From the cell containing the given text, extract its center point as [X, Y] coordinate. 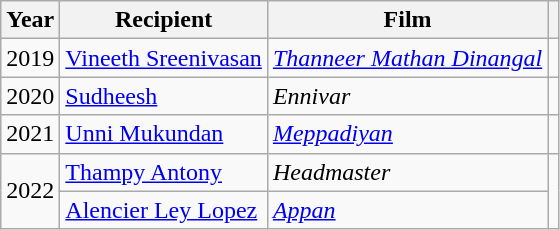
Headmaster [407, 172]
Appan [407, 210]
Thampy Antony [164, 172]
Sudheesh [164, 96]
Unni Mukundan [164, 134]
2019 [30, 58]
Thanneer Mathan Dinangal [407, 58]
2020 [30, 96]
Alencier Ley Lopez [164, 210]
Ennivar [407, 96]
Meppadiyan [407, 134]
Recipient [164, 20]
2022 [30, 191]
Vineeth Sreenivasan [164, 58]
Film [407, 20]
2021 [30, 134]
Year [30, 20]
